Search for the cell housing the specified text and yield its (X, Y) center coordinate. 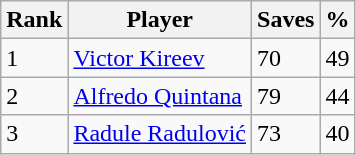
40 (338, 134)
Player (160, 20)
70 (286, 58)
Saves (286, 20)
Victor Kireev (160, 58)
73 (286, 134)
49 (338, 58)
1 (34, 58)
79 (286, 96)
Rank (34, 20)
% (338, 20)
Radule Radulović (160, 134)
Alfredo Quintana (160, 96)
3 (34, 134)
2 (34, 96)
44 (338, 96)
